Locate the cell with the specified text and output its [x, y] center coordinate. 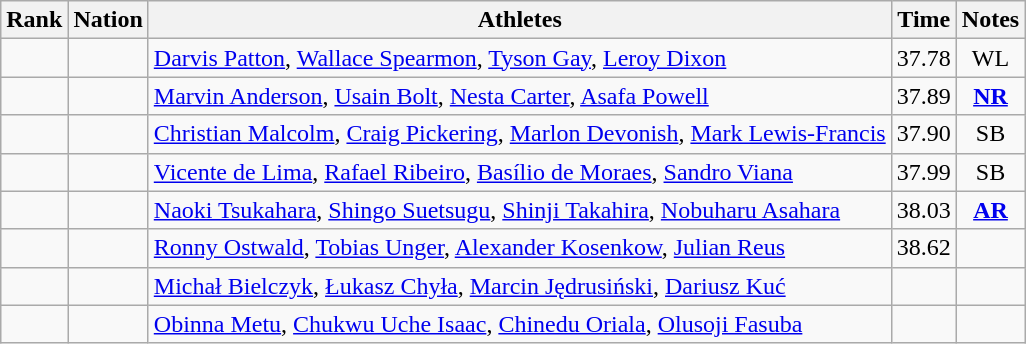
38.03 [924, 210]
Ronny Ostwald, Tobias Unger, Alexander Kosenkow, Julian Reus [520, 248]
37.90 [924, 134]
37.89 [924, 96]
Michał Bielczyk, Łukasz Chyła, Marcin Jędrusiński, Dariusz Kuć [520, 286]
38.62 [924, 248]
Marvin Anderson, Usain Bolt, Nesta Carter, Asafa Powell [520, 96]
NR [990, 96]
Obinna Metu, Chukwu Uche Isaac, Chinedu Oriala, Olusoji Fasuba [520, 324]
37.99 [924, 172]
Darvis Patton, Wallace Spearmon, Tyson Gay, Leroy Dixon [520, 58]
Nation [108, 20]
Naoki Tsukahara, Shingo Suetsugu, Shinji Takahira, Nobuharu Asahara [520, 210]
Notes [990, 20]
Athletes [520, 20]
WL [990, 58]
Time [924, 20]
AR [990, 210]
37.78 [924, 58]
Christian Malcolm, Craig Pickering, Marlon Devonish, Mark Lewis-Francis [520, 134]
Vicente de Lima, Rafael Ribeiro, Basílio de Moraes, Sandro Viana [520, 172]
Rank [34, 20]
